Return [X, Y] of the center of cell containing provided text 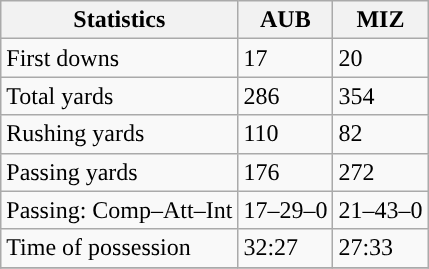
110 [286, 134]
Rushing yards [120, 134]
27:33 [380, 248]
82 [380, 134]
32:27 [286, 248]
MIZ [380, 20]
First downs [120, 58]
272 [380, 172]
Passing: Comp–Att–Int [120, 210]
17 [286, 58]
Time of possession [120, 248]
354 [380, 96]
176 [286, 172]
17–29–0 [286, 210]
21–43–0 [380, 210]
Passing yards [120, 172]
286 [286, 96]
Total yards [120, 96]
AUB [286, 20]
Statistics [120, 20]
20 [380, 58]
